Capture the cell that displays the provided text and extract its [X, Y] central coordinate. 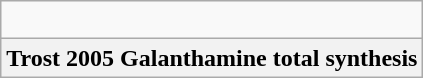
Trost 2005 Galanthamine total synthesis [212, 58]
